Extract the [x, y] coordinate from the center of the cell holding the provided text.  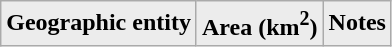
Notes [357, 24]
Geographic entity [99, 24]
Area (km2) [260, 24]
